Provide the (x, y) coordinate of the cell's center where the given text is located.  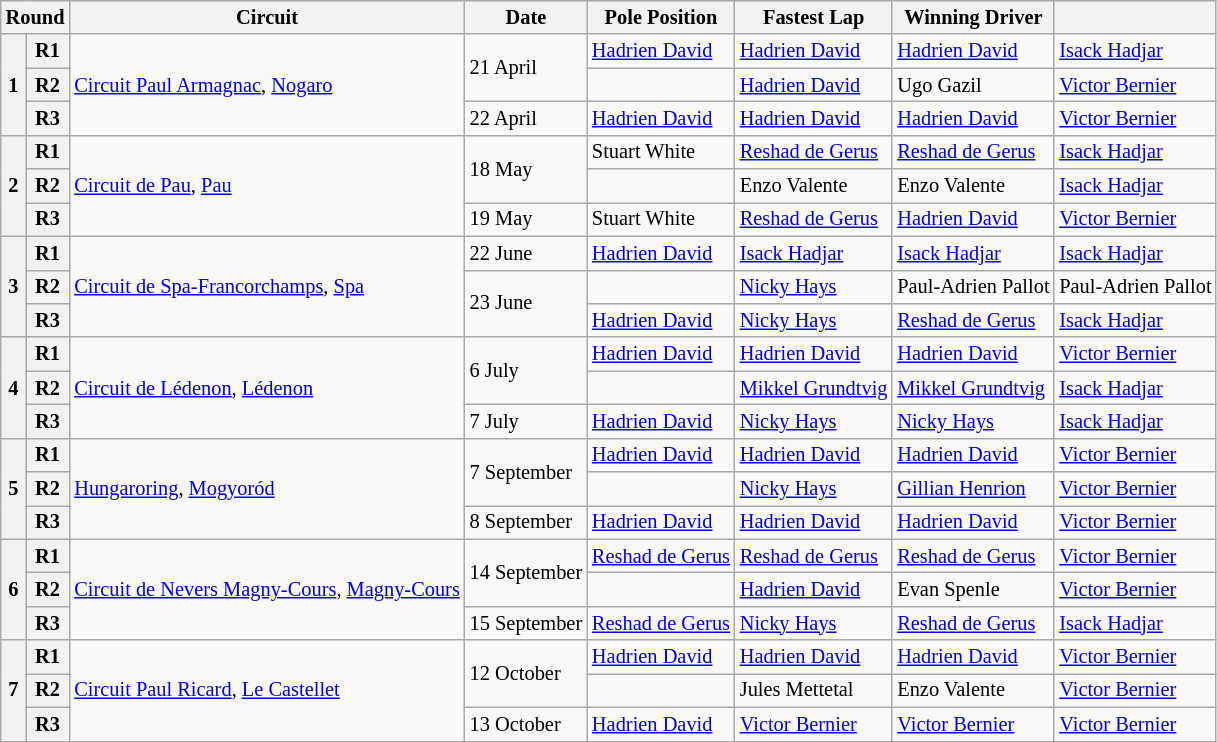
Circuit de Pau, Pau (266, 186)
19 May (526, 219)
Circuit Paul Armagnac, Nogaro (266, 84)
2 (14, 186)
Round (36, 17)
Fastest Lap (814, 17)
Gillian Henrion (973, 489)
Circuit Paul Ricard, Le Castellet (266, 690)
7 (14, 690)
1 (14, 84)
22 June (526, 253)
Winning Driver (973, 17)
7 July (526, 421)
Jules Mettetal (814, 690)
Evan Spenle (973, 589)
Circuit de Lédenon, Lédenon (266, 388)
12 October (526, 674)
Circuit (266, 17)
15 September (526, 623)
4 (14, 388)
Date (526, 17)
13 October (526, 724)
22 April (526, 118)
5 (14, 488)
18 May (526, 168)
Hungaroring, Mogyoród (266, 488)
3 (14, 286)
7 September (526, 472)
21 April (526, 68)
Pole Position (661, 17)
Circuit de Spa-Francorchamps, Spa (266, 286)
Ugo Gazil (973, 85)
8 September (526, 522)
14 September (526, 572)
23 June (526, 304)
6 July (526, 370)
6 (14, 590)
Circuit de Nevers Magny-Cours, Magny-Cours (266, 590)
